Determine the (X, Y) coordinate at the center of the cell enclosing the given text.  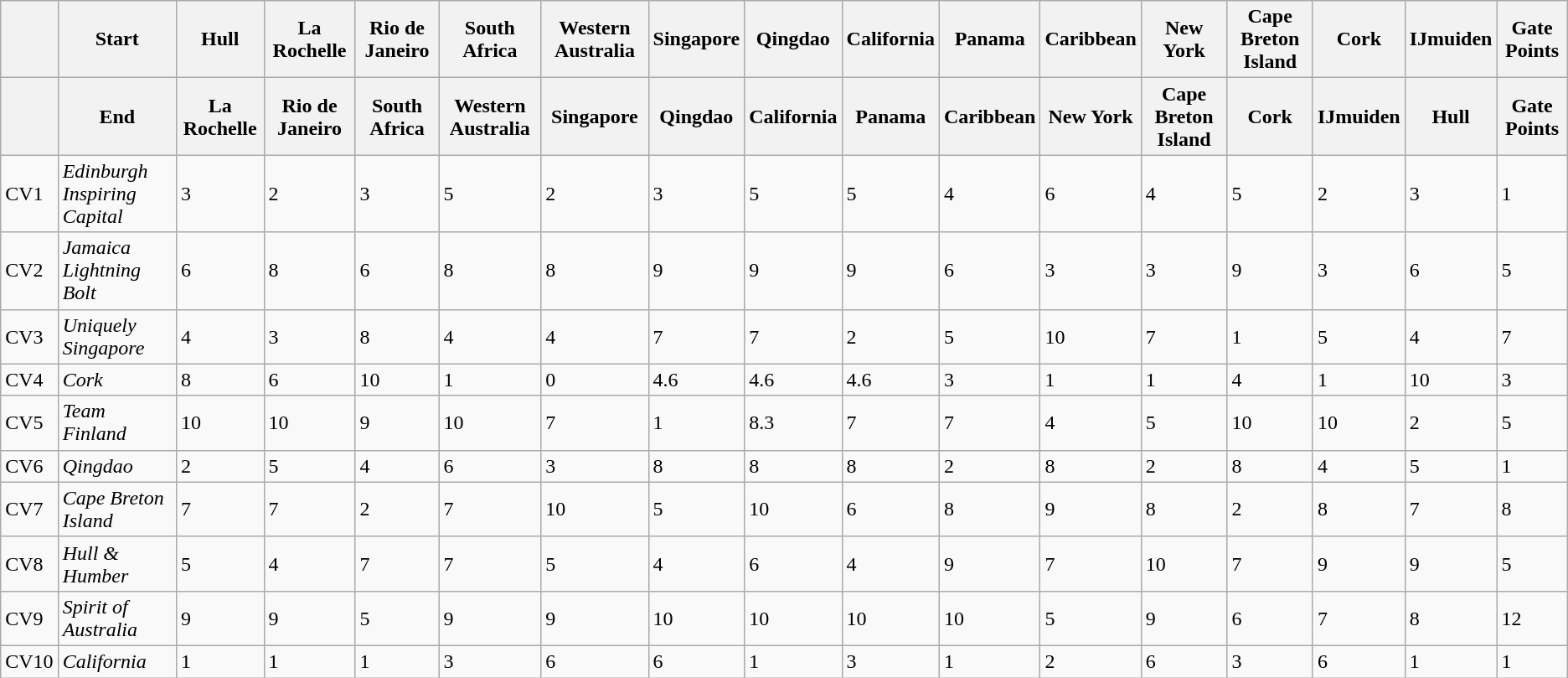
CV8 (29, 563)
CV2 (29, 271)
CV3 (29, 337)
CV4 (29, 380)
CV10 (29, 661)
Jamaica Lightning Bolt (117, 271)
CV5 (29, 422)
8.3 (793, 422)
CV1 (29, 194)
Start (117, 39)
Spirit of Australia (117, 618)
Team Finland (117, 422)
Hull & Humber (117, 563)
Uniquely Singapore (117, 337)
0 (595, 380)
CV9 (29, 618)
Edinburgh Inspiring Capital (117, 194)
CV7 (29, 510)
End (117, 116)
12 (1532, 618)
CV6 (29, 466)
